Extract the (X, Y) coordinate from the center of the cell holding the provided text.  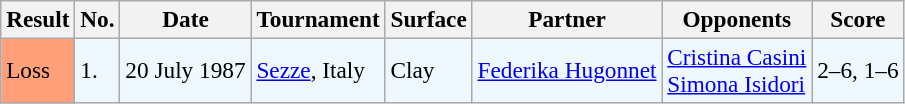
Partner (567, 19)
Clay (428, 70)
Date (186, 19)
Opponents (737, 19)
2–6, 1–6 (858, 70)
Surface (428, 19)
20 July 1987 (186, 70)
Sezze, Italy (318, 70)
Result (38, 19)
Loss (38, 70)
Cristina Casini Simona Isidori (737, 70)
1. (98, 70)
No. (98, 19)
Federika Hugonnet (567, 70)
Score (858, 19)
Tournament (318, 19)
